Return the (x, y) coordinate for the center point of the cell that contains the specified text.  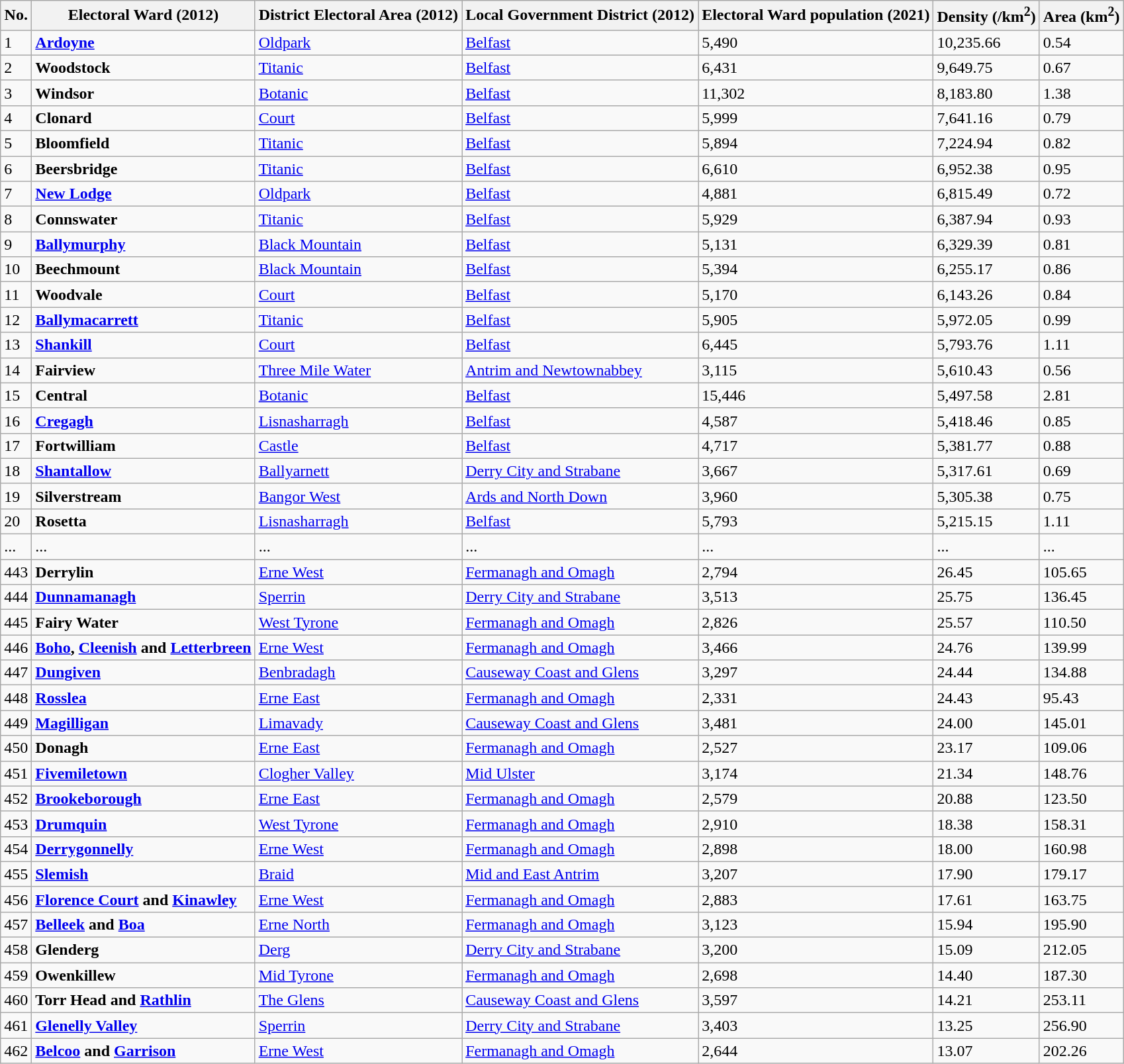
Electoral Ward (2012) (143, 16)
7,224.94 (986, 144)
444 (16, 597)
458 (16, 950)
Donagh (143, 748)
0.84 (1082, 295)
5,381.77 (986, 446)
23.17 (986, 748)
Boho, Cleenish and Letterbreen (143, 648)
13.25 (986, 1026)
10 (16, 269)
14.40 (986, 975)
Connswater (143, 219)
25.75 (986, 597)
5,929 (816, 219)
Mid and East Antrim (580, 874)
212.05 (1082, 950)
2,898 (816, 849)
0.69 (1082, 471)
Beechmount (143, 269)
Belleek and Boa (143, 924)
0.99 (1082, 320)
2,794 (816, 572)
187.30 (1082, 975)
15.09 (986, 950)
5,497.58 (986, 395)
3,597 (816, 1000)
2,527 (816, 748)
3,200 (816, 950)
105.65 (1082, 572)
461 (16, 1026)
453 (16, 824)
5,793 (816, 521)
1 (16, 42)
0.85 (1082, 420)
New Lodge (143, 194)
Fivemiletown (143, 773)
5,610.43 (986, 370)
2,883 (816, 899)
Glenderg (143, 950)
3,481 (816, 723)
Bloomfield (143, 144)
3,466 (816, 648)
4,881 (816, 194)
5,418.46 (986, 420)
3,667 (816, 471)
4,717 (816, 446)
110.50 (1082, 622)
460 (16, 1000)
3,123 (816, 924)
Density (/km2) (986, 16)
9 (16, 244)
446 (16, 648)
5,905 (816, 320)
Glenelly Valley (143, 1026)
7 (16, 194)
0.82 (1082, 144)
0.72 (1082, 194)
Dunnamanagh (143, 597)
3 (16, 93)
20 (16, 521)
Ballyarnett (359, 471)
459 (16, 975)
16 (16, 420)
445 (16, 622)
Mid Ulster (580, 773)
Ards and North Down (580, 496)
24.44 (986, 673)
7,641.16 (986, 118)
Mid Tyrone (359, 975)
12 (16, 320)
0.93 (1082, 219)
District Electoral Area (2012) (359, 16)
2.81 (1082, 395)
0.79 (1082, 118)
5,215.15 (986, 521)
6 (16, 169)
Rosetta (143, 521)
145.01 (1082, 723)
3,174 (816, 773)
Woodstock (143, 68)
14.21 (986, 1000)
Drumquin (143, 824)
2,644 (816, 1051)
456 (16, 899)
134.88 (1082, 673)
449 (16, 723)
11,302 (816, 93)
148.76 (1082, 773)
15 (16, 395)
Limavady (359, 723)
Brookeborough (143, 798)
6,610 (816, 169)
Dungiven (143, 673)
179.17 (1082, 874)
3,115 (816, 370)
6,387.94 (986, 219)
0.95 (1082, 169)
Clogher Valley (359, 773)
11 (16, 295)
1.38 (1082, 93)
0.56 (1082, 370)
Torr Head and Rathlin (143, 1000)
Central (143, 395)
15,446 (816, 395)
Local Government District (2012) (580, 16)
24.76 (986, 648)
109.06 (1082, 748)
Shantallow (143, 471)
0.88 (1082, 446)
95.43 (1082, 698)
136.45 (1082, 597)
0.81 (1082, 244)
Benbradagh (359, 673)
13 (16, 345)
Ballymurphy (143, 244)
123.50 (1082, 798)
Silverstream (143, 496)
10,235.66 (986, 42)
163.75 (1082, 899)
9,649.75 (986, 68)
448 (16, 698)
17 (16, 446)
2,826 (816, 622)
13.07 (986, 1051)
5,305.38 (986, 496)
Derrygonnelly (143, 849)
0.75 (1082, 496)
Ballymacarrett (143, 320)
Florence Court and Kinawley (143, 899)
6,445 (816, 345)
195.90 (1082, 924)
Derrylin (143, 572)
4,587 (816, 420)
15.94 (986, 924)
3,403 (816, 1026)
455 (16, 874)
Woodvale (143, 295)
21.34 (986, 773)
18.38 (986, 824)
5,317.61 (986, 471)
19 (16, 496)
8,183.80 (986, 93)
Electoral Ward population (2021) (816, 16)
6,255.17 (986, 269)
14 (16, 370)
Owenkillew (143, 975)
5,394 (816, 269)
462 (16, 1051)
2,579 (816, 798)
6,431 (816, 68)
5,793.76 (986, 345)
Magilligan (143, 723)
5,490 (816, 42)
139.99 (1082, 648)
5,170 (816, 295)
5,999 (816, 118)
3,960 (816, 496)
0.86 (1082, 269)
Antrim and Newtownabbey (580, 370)
18 (16, 471)
158.31 (1082, 824)
160.98 (1082, 849)
Bangor West (359, 496)
24.00 (986, 723)
Rosslea (143, 698)
6,329.39 (986, 244)
452 (16, 798)
202.26 (1082, 1051)
26.45 (986, 572)
451 (16, 773)
Fortwilliam (143, 446)
256.90 (1082, 1026)
Belcoo and Garrison (143, 1051)
Area (km2) (1082, 16)
Beersbridge (143, 169)
24.43 (986, 698)
18.00 (986, 849)
Ardoyne (143, 42)
8 (16, 219)
Braid (359, 874)
Windsor (143, 93)
Fairy Water (143, 622)
450 (16, 748)
5,894 (816, 144)
457 (16, 924)
4 (16, 118)
Fairview (143, 370)
Erne North (359, 924)
Clonard (143, 118)
2,331 (816, 698)
3,513 (816, 597)
443 (16, 572)
20.88 (986, 798)
253.11 (1082, 1000)
6,143.26 (986, 295)
Derg (359, 950)
6,952.38 (986, 169)
Three Mile Water (359, 370)
2 (16, 68)
0.67 (1082, 68)
3,207 (816, 874)
5,131 (816, 244)
Shankill (143, 345)
447 (16, 673)
2,698 (816, 975)
3,297 (816, 673)
Cregagh (143, 420)
Castle (359, 446)
No. (16, 16)
25.57 (986, 622)
0.54 (1082, 42)
454 (16, 849)
5 (16, 144)
17.90 (986, 874)
Slemish (143, 874)
2,910 (816, 824)
The Glens (359, 1000)
6,815.49 (986, 194)
17.61 (986, 899)
5,972.05 (986, 320)
